Identify which cell holds the provided text, then report its [X, Y] central coordinate. 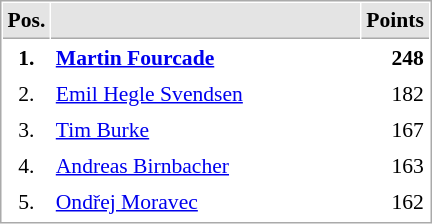
162 [396, 201]
Tim Burke [206, 129]
1. [26, 57]
Pos. [26, 21]
Points [396, 21]
2. [26, 93]
Andreas Birnbacher [206, 165]
Ondřej Moravec [206, 201]
182 [396, 93]
3. [26, 129]
5. [26, 201]
4. [26, 165]
163 [396, 165]
248 [396, 57]
Emil Hegle Svendsen [206, 93]
167 [396, 129]
Martin Fourcade [206, 57]
